Find where the given text appears and provide that cell's center as (x, y) coordinate. 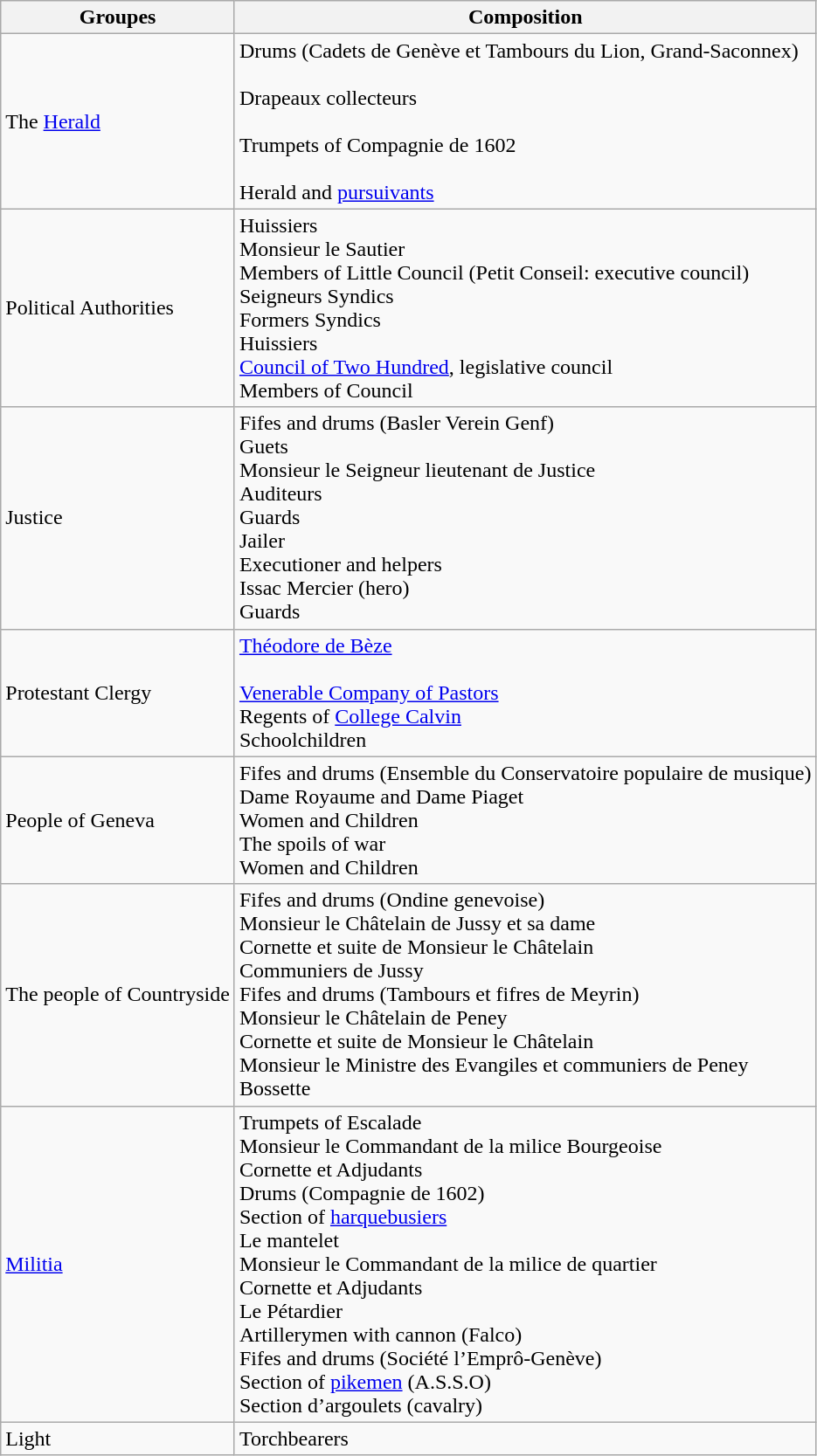
Théodore de Bèze Venerable Company of Pastors Regents of College Calvin Schoolchildren (525, 693)
Militia (118, 1264)
The Herald (118, 121)
Drums (Cadets de Genève et Tambours du Lion, Grand-Saconnex)Drapeaux collecteursTrumpets of Compagnie de 1602 Herald and pursuivants (525, 121)
Groupes (118, 17)
People of Geneva (118, 820)
Protestant Clergy (118, 693)
Political Authorities (118, 307)
The people of Countryside (118, 995)
Composition (525, 17)
Torchbearers (525, 1439)
Fifes and drums (Ensemble du Conservatoire populaire de musique)Dame Royaume and Dame Piaget Women and Children The spoils of war Women and Children (525, 820)
Justice (118, 518)
Light (118, 1439)
